For the text-containing cell, return its midpoint in (x, y) coordinate format. 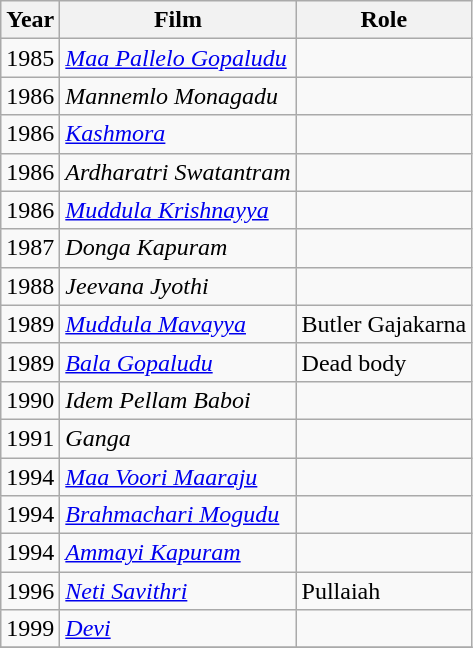
Maa Voori Maaraju (178, 477)
Donga Kapuram (178, 248)
1987 (30, 248)
Mannemlo Monagadu (178, 96)
Year (30, 20)
Muddula Krishnayya (178, 210)
Dead body (384, 362)
Maa Pallelo Gopaludu (178, 58)
1990 (30, 400)
Jeevana Jyothi (178, 286)
Pullaiah (384, 591)
Ardharatri Swatantram (178, 172)
Butler Gajakarna (384, 324)
1985 (30, 58)
Ganga (178, 438)
Brahmachari Mogudu (178, 515)
Devi (178, 629)
1996 (30, 591)
Film (178, 20)
1991 (30, 438)
Muddula Mavayya (178, 324)
Neti Savithri (178, 591)
1999 (30, 629)
Kashmora (178, 134)
Bala Gopaludu (178, 362)
Ammayi Kapuram (178, 553)
Idem Pellam Baboi (178, 400)
1988 (30, 286)
Role (384, 20)
